Return the (x, y) coordinate for the center point of the cell that contains the specified text.  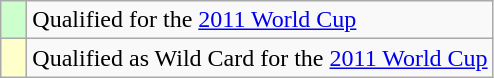
Qualified as Wild Card for the 2011 World Cup (260, 58)
Qualified for the 2011 World Cup (260, 20)
